Output the [x, y] coordinate of the center of the cell containing the given text.  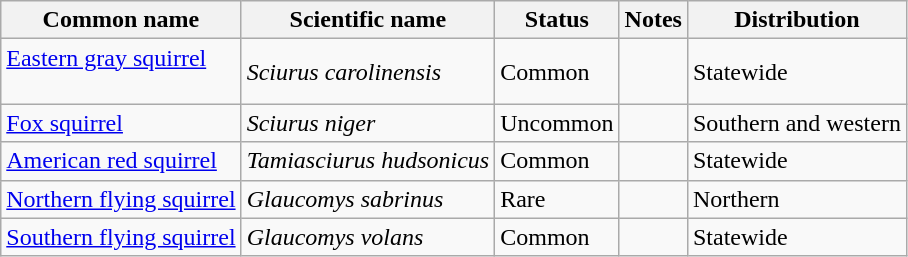
Uncommon [557, 123]
Notes [653, 20]
Glaucomys volans [368, 237]
Sciurus niger [368, 123]
American red squirrel [121, 161]
Southern and western [796, 123]
Northern [796, 199]
Fox squirrel [121, 123]
Sciurus carolinensis [368, 72]
Rare [557, 199]
Glaucomys sabrinus [368, 199]
Status [557, 20]
Eastern gray squirrel [121, 72]
Common name [121, 20]
Scientific name [368, 20]
Tamiasciurus hudsonicus [368, 161]
Southern flying squirrel [121, 237]
Distribution [796, 20]
Northern flying squirrel [121, 199]
